For the text-containing cell, return its midpoint in (X, Y) coordinate format. 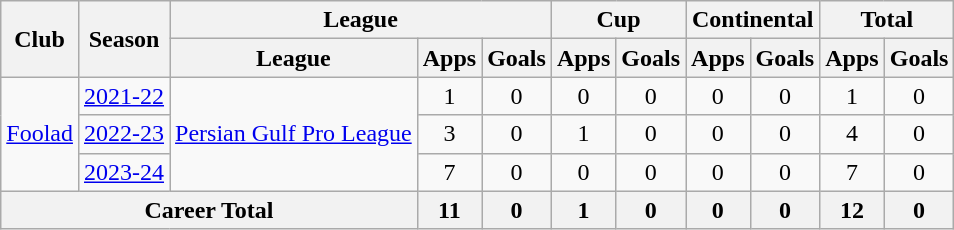
Season (124, 39)
2022-23 (124, 134)
11 (449, 210)
2021-22 (124, 96)
Club (40, 39)
4 (852, 134)
12 (852, 210)
3 (449, 134)
Foolad (40, 134)
Career Total (209, 210)
Continental (753, 20)
2023-24 (124, 172)
Persian Gulf Pro League (294, 134)
Cup (618, 20)
Total (887, 20)
